Provide the (X, Y) coordinate of the cell's center where the given text is located.  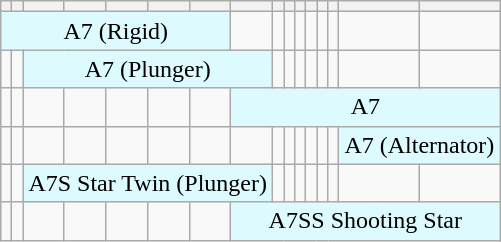
A7 (366, 107)
A7 (Plunger) (148, 69)
A7SS Shooting Star (366, 221)
A7 (Alternator) (420, 145)
A7 (Rigid) (116, 31)
A7S Star Twin (Plunger) (148, 183)
